Locate the cell with the specified text and output its [X, Y] center coordinate. 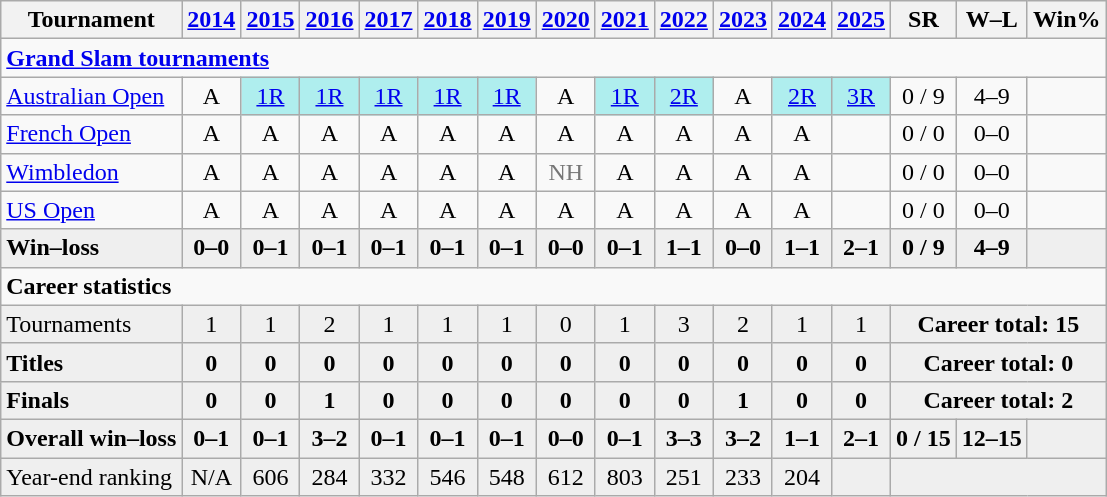
2017 [388, 20]
2023 [742, 20]
2024 [802, 20]
Career total: 15 [998, 324]
12–15 [992, 438]
3–3 [684, 438]
2020 [566, 20]
606 [270, 477]
2022 [684, 20]
612 [566, 477]
2015 [270, 20]
803 [624, 477]
SR [924, 20]
Australian Open [92, 96]
2014 [212, 20]
N/A [212, 477]
NH [566, 172]
548 [506, 477]
2019 [506, 20]
546 [448, 477]
Career statistics [554, 286]
233 [742, 477]
US Open [92, 210]
3R [862, 96]
Career total: 2 [998, 400]
Wimbledon [92, 172]
2018 [448, 20]
Win% [1066, 20]
Grand Slam tournaments [554, 58]
Tournaments [92, 324]
0 / 15 [924, 438]
Titles [92, 362]
2021 [624, 20]
3 [684, 324]
2025 [862, 20]
French Open [92, 134]
Career total: 0 [998, 362]
Overall win–loss [92, 438]
284 [330, 477]
Year-end ranking [92, 477]
Win–loss [92, 248]
332 [388, 477]
204 [802, 477]
251 [684, 477]
Finals [92, 400]
Tournament [92, 20]
2016 [330, 20]
W–L [992, 20]
